Find where the given text appears and provide that cell's center as [x, y] coordinate. 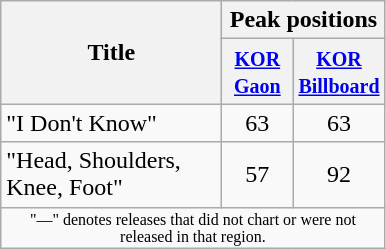
"—" denotes releases that did not chart or were not released in that region. [193, 228]
92 [339, 174]
Peak positions [304, 20]
57 [258, 174]
Title [112, 52]
"I Don't Know" [112, 123]
"Head, Shoulders, Knee, Foot" [112, 174]
KORBillboard [339, 72]
KORGaon [258, 72]
